Provide the [x, y] coordinate of the cell's center where the given text is located.  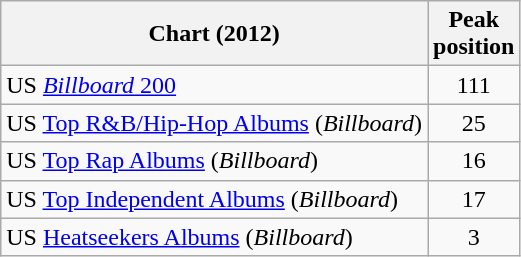
16 [474, 161]
US Heatseekers Albums (Billboard) [214, 237]
3 [474, 237]
US Billboard 200 [214, 85]
111 [474, 85]
US Top R&B/Hip-Hop Albums (Billboard) [214, 123]
US Top Independent Albums (Billboard) [214, 199]
25 [474, 123]
US Top Rap Albums (Billboard) [214, 161]
17 [474, 199]
Peakposition [474, 34]
Chart (2012) [214, 34]
